Output the [X, Y] coordinate of the center of the cell containing the given text.  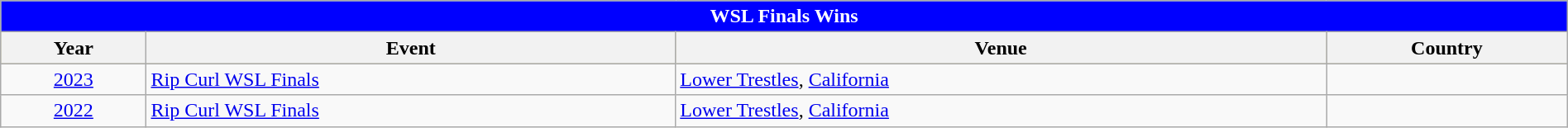
2022 [74, 111]
Year [74, 48]
WSL Finals Wins [784, 17]
Country [1447, 48]
2023 [74, 79]
Venue [1001, 48]
Event [411, 48]
